Identify which cell holds the provided text, then report its [X, Y] central coordinate. 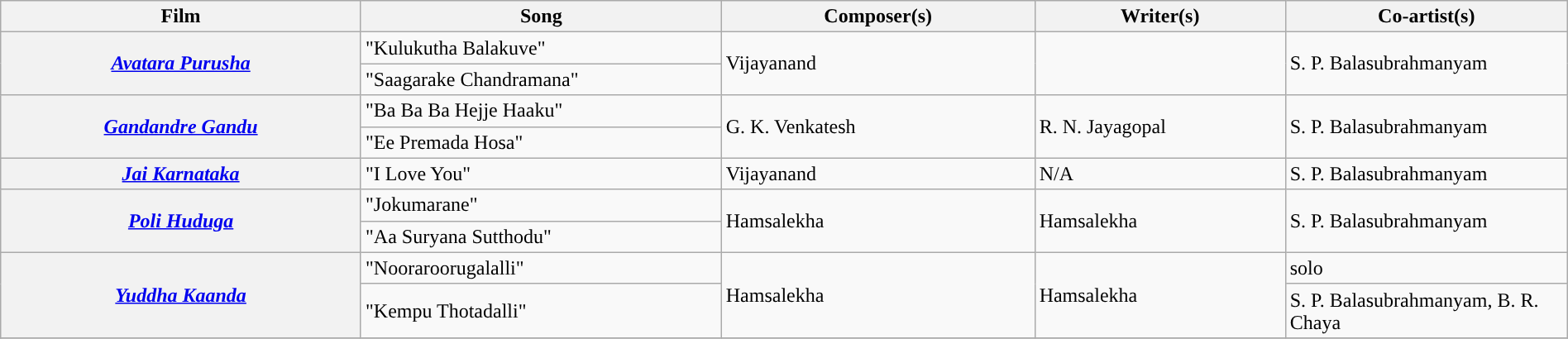
"Aa Suryana Sutthodu" [541, 236]
Composer(s) [878, 17]
"I Love You" [541, 174]
Film [181, 17]
"Ee Premada Hosa" [541, 142]
Jai Karnataka [181, 174]
G. K. Venkatesh [878, 127]
"Jokumarane" [541, 205]
solo [1426, 268]
S. P. Balasubrahmanyam, B. R. Chaya [1426, 311]
"Nooraroorugalalli" [541, 268]
N/A [1159, 174]
Yuddha Kaanda [181, 294]
Gandandre Gandu [181, 127]
"Saagarake Chandramana" [541, 79]
"Kulukutha Balakuve" [541, 48]
"Ba Ba Ba Hejje Haaku" [541, 111]
Avatara Purusha [181, 64]
Poli Huduga [181, 221]
Co-artist(s) [1426, 17]
Song [541, 17]
R. N. Jayagopal [1159, 127]
"Kempu Thotadalli" [541, 311]
Writer(s) [1159, 17]
